Return (X, Y) of the center of cell containing provided text 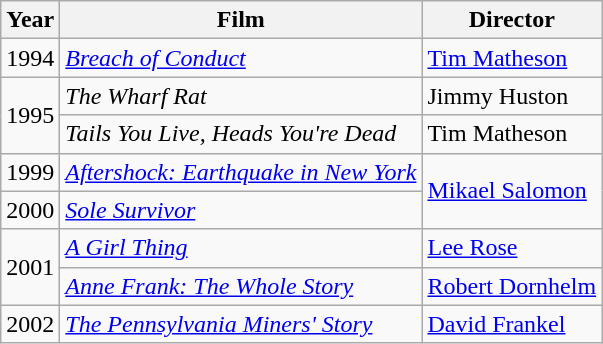
2002 (30, 324)
Film (241, 20)
2001 (30, 267)
Anne Frank: The Whole Story (241, 286)
The Wharf Rat (241, 96)
1994 (30, 58)
Breach of Conduct (241, 58)
Mikael Salomon (512, 191)
2000 (30, 210)
1995 (30, 115)
Aftershock: Earthquake in New York (241, 172)
Robert Dornhelm (512, 286)
Jimmy Huston (512, 96)
A Girl Thing (241, 248)
Director (512, 20)
Sole Survivor (241, 210)
The Pennsylvania Miners' Story (241, 324)
Year (30, 20)
Tails You Live, Heads You're Dead (241, 134)
David Frankel (512, 324)
1999 (30, 172)
Lee Rose (512, 248)
